Output the (x, y) coordinate of the center of the cell containing the given text.  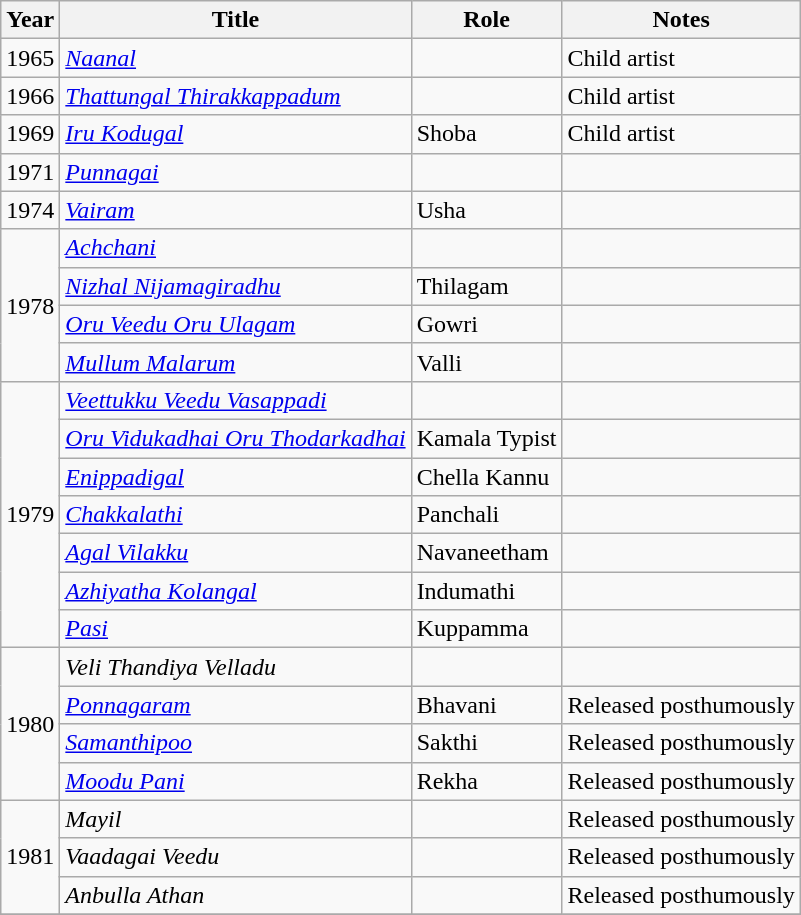
Moodu Pani (236, 781)
1971 (30, 172)
Oru Vidukadhai Oru Thodarkadhai (236, 438)
1978 (30, 305)
Pasi (236, 629)
Navaneetham (486, 553)
Indumathi (486, 591)
Chakkalathi (236, 515)
Sakthi (486, 743)
Usha (486, 210)
Panchali (486, 515)
Samanthipoo (236, 743)
1980 (30, 724)
Shoba (486, 134)
Punnagai (236, 172)
Achchani (236, 248)
Anbulla Athan (236, 895)
Kuppamma (486, 629)
Iru Kodugal (236, 134)
Enippadigal (236, 477)
Gowri (486, 324)
1966 (30, 96)
Thattungal Thirakkappadum (236, 96)
Chella Kannu (486, 477)
1979 (30, 514)
Ponnagaram (236, 705)
Role (486, 20)
Veli Thandiya Velladu (236, 667)
Mayil (236, 819)
Year (30, 20)
Notes (681, 20)
Kamala Typist (486, 438)
Oru Veedu Oru Ulagam (236, 324)
1981 (30, 857)
1974 (30, 210)
Bhavani (486, 705)
Title (236, 20)
1969 (30, 134)
Thilagam (486, 286)
Vaadagai Veedu (236, 857)
Azhiyatha Kolangal (236, 591)
1965 (30, 58)
Valli (486, 362)
Mullum Malarum (236, 362)
Veettukku Veedu Vasappadi (236, 400)
Naanal (236, 58)
Agal Vilakku (236, 553)
Vairam (236, 210)
Rekha (486, 781)
Nizhal Nijamagiradhu (236, 286)
